For the text-containing cell, return its midpoint in [X, Y] coordinate format. 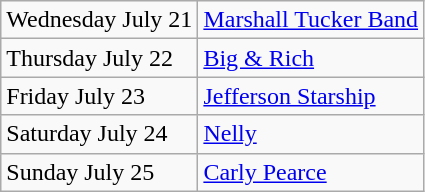
Thursday July 22 [100, 58]
Sunday July 25 [100, 172]
Saturday July 24 [100, 134]
Jefferson Starship [311, 96]
Carly Pearce [311, 172]
Big & Rich [311, 58]
Marshall Tucker Band [311, 20]
Friday July 23 [100, 96]
Nelly [311, 134]
Wednesday July 21 [100, 20]
